Output the (X, Y) coordinate of the center of the cell containing the given text.  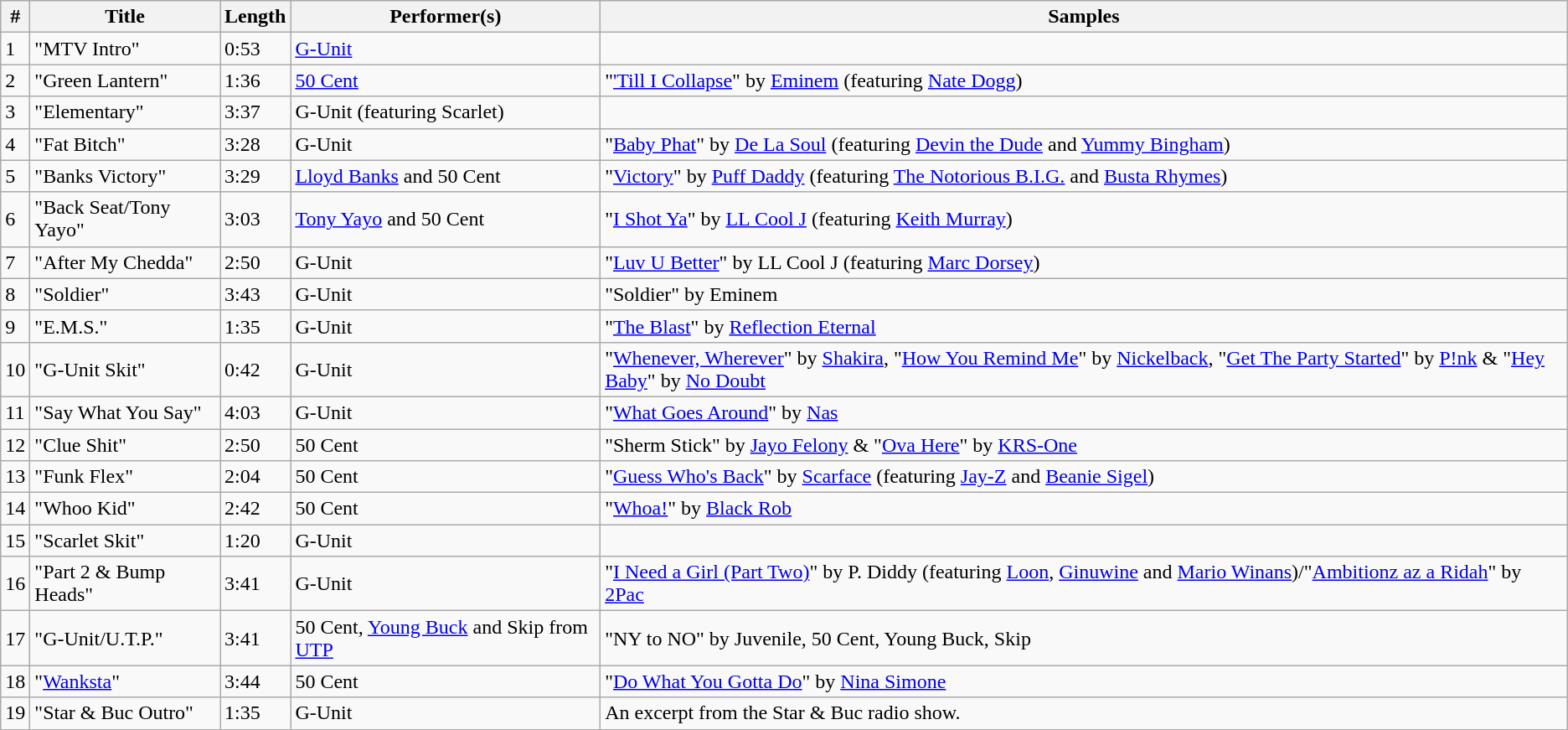
Samples (1084, 17)
0:42 (255, 369)
3:29 (255, 176)
15 (15, 541)
"Wanksta" (126, 681)
0:53 (255, 49)
3:43 (255, 294)
"Whoa!" by Black Rob (1084, 509)
3:44 (255, 681)
"Do What You Gotta Do" by Nina Simone (1084, 681)
12 (15, 445)
"Funk Flex" (126, 477)
"NY to NO" by Juvenile, 50 Cent, Young Buck, Skip (1084, 639)
"Fat Bitch" (126, 144)
"Scarlet Skit" (126, 541)
3 (15, 112)
"Whenever, Wherever" by Shakira, "How You Remind Me" by Nickelback, "Get The Party Started" by P!nk & "Hey Baby" by No Doubt (1084, 369)
6 (15, 220)
1:20 (255, 541)
50 Cent, Young Buck and Skip from UTP (446, 639)
Performer(s) (446, 17)
"Baby Phat" by De La Soul (featuring Devin the Dude and Yummy Bingham) (1084, 144)
"The Blast" by Reflection Eternal (1084, 326)
"Luv U Better" by LL Cool J (featuring Marc Dorsey) (1084, 262)
2:42 (255, 509)
4 (15, 144)
7 (15, 262)
16 (15, 583)
An excerpt from the Star & Buc radio show. (1084, 713)
18 (15, 681)
4:03 (255, 412)
"Say What You Say" (126, 412)
5 (15, 176)
"I Need a Girl (Part Two)" by P. Diddy (featuring Loon, Ginuwine and Mario Winans)/"Ambitionz az a Ridah" by 2Pac (1084, 583)
Length (255, 17)
"E.M.S." (126, 326)
"Elementary" (126, 112)
"After My Chedda" (126, 262)
8 (15, 294)
"Sherm Stick" by Jayo Felony & "Ova Here" by KRS-One (1084, 445)
"G-Unit/U.T.P." (126, 639)
2 (15, 80)
13 (15, 477)
2:04 (255, 477)
Lloyd Banks and 50 Cent (446, 176)
"Guess Who's Back" by Scarface (featuring Jay-Z and Beanie Sigel) (1084, 477)
1 (15, 49)
"'Till I Collapse" by Eminem (featuring Nate Dogg) (1084, 80)
"Back Seat/Tony Yayo" (126, 220)
10 (15, 369)
Title (126, 17)
"Soldier" (126, 294)
"Green Lantern" (126, 80)
G-Unit (featuring Scarlet) (446, 112)
"Clue Shit" (126, 445)
"Victory" by Puff Daddy (featuring The Notorious B.I.G. and Busta Rhymes) (1084, 176)
"What Goes Around" by Nas (1084, 412)
"I Shot Ya" by LL Cool J (featuring Keith Murray) (1084, 220)
19 (15, 713)
"Whoo Kid" (126, 509)
14 (15, 509)
17 (15, 639)
"Soldier" by Eminem (1084, 294)
3:28 (255, 144)
"Star & Buc Outro" (126, 713)
"Banks Victory" (126, 176)
3:03 (255, 220)
"Part 2 & Bump Heads" (126, 583)
11 (15, 412)
1:36 (255, 80)
# (15, 17)
"G-Unit Skit" (126, 369)
3:37 (255, 112)
Tony Yayo and 50 Cent (446, 220)
"MTV Intro" (126, 49)
9 (15, 326)
